Return (X, Y) of the center of cell containing provided text 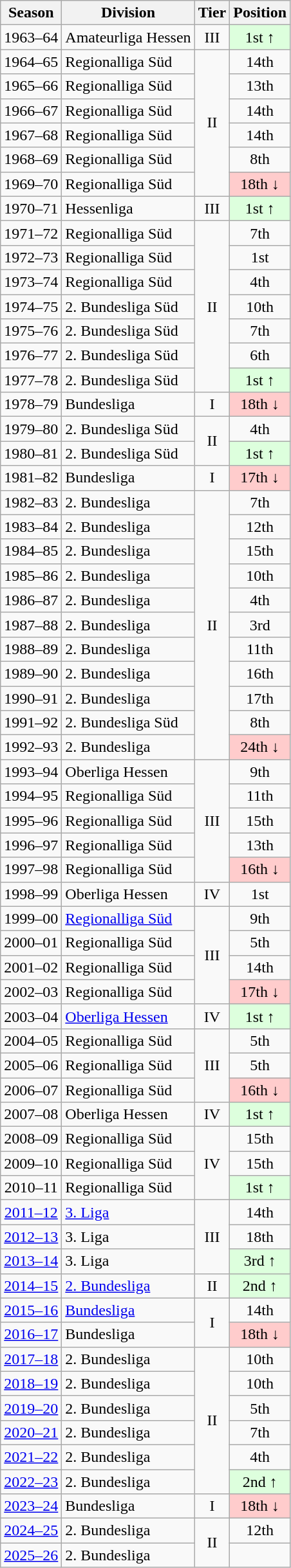
2018–19 (31, 1383)
2011–12 (31, 1212)
1965–66 (31, 86)
1983–84 (31, 527)
17th (260, 698)
1992–93 (31, 747)
1987–88 (31, 624)
Season (31, 13)
1969–70 (31, 184)
Division (128, 13)
1999–00 (31, 918)
2004–05 (31, 1041)
1997–98 (31, 870)
1998–99 (31, 894)
1972–73 (31, 257)
1986–87 (31, 600)
1996–97 (31, 845)
1988–89 (31, 649)
1975–76 (31, 331)
2010–11 (31, 1188)
2025–26 (31, 1555)
1980–81 (31, 453)
1982–83 (31, 502)
Hessenliga (128, 208)
1977–78 (31, 380)
2006–07 (31, 1090)
1967–68 (31, 135)
2022–23 (31, 1481)
3rd ↑ (260, 1261)
Tier (212, 13)
1971–72 (31, 233)
2013–14 (31, 1261)
16th (260, 673)
1963–64 (31, 37)
1994–95 (31, 796)
1964–65 (31, 62)
2003–04 (31, 1016)
3rd (260, 624)
1973–74 (31, 282)
1985–86 (31, 576)
2016–17 (31, 1335)
2015–16 (31, 1310)
2002–03 (31, 992)
1993–94 (31, 772)
2017–18 (31, 1359)
2021–22 (31, 1457)
2001–02 (31, 967)
24th ↓ (260, 747)
1991–92 (31, 723)
2005–06 (31, 1065)
Position (260, 13)
2024–25 (31, 1531)
1979–80 (31, 429)
1989–90 (31, 673)
2008–09 (31, 1139)
1974–75 (31, 307)
2009–10 (31, 1163)
1970–71 (31, 208)
2012–13 (31, 1237)
1978–79 (31, 405)
1990–91 (31, 698)
2020–21 (31, 1432)
18th (260, 1237)
2014–15 (31, 1286)
2000–01 (31, 943)
2019–20 (31, 1408)
2023–24 (31, 1506)
1976–77 (31, 356)
2007–08 (31, 1115)
1966–67 (31, 111)
1981–82 (31, 478)
Amateurliga Hessen (128, 37)
6th (260, 356)
1984–85 (31, 551)
1968–69 (31, 160)
1995–96 (31, 821)
